Return the [X, Y] coordinate for the center point of the cell that contains the specified text.  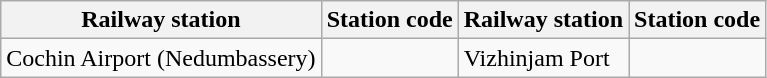
Vizhinjam Port [543, 58]
Cochin Airport (Nedumbassery) [161, 58]
